Extract the (x, y) coordinate from the center of the cell holding the provided text.  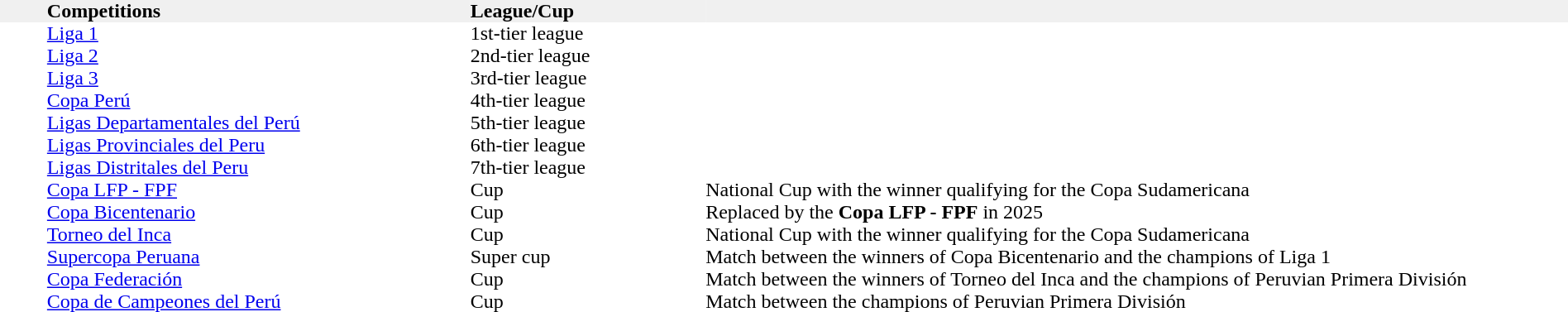
2nd-tier league (588, 56)
Competitions (259, 12)
Liga 3 (259, 78)
Torneo del Inca (259, 235)
Copa Perú (259, 101)
Copa Federación (259, 280)
4th-tier league (588, 101)
Copa LFP - FPF (259, 190)
6th-tier league (588, 146)
Supercopa Peruana (259, 257)
3rd-tier league (588, 78)
Ligas Distritales del Peru (259, 167)
Match between the winners of Copa Bicentenario and the champions of Liga 1 (1136, 257)
5th-tier league (588, 122)
Liga 2 (259, 56)
Liga 1 (259, 33)
Replaced by the Copa LFP - FPF in 2025 (1136, 212)
7th-tier league (588, 167)
Copa Bicentenario (259, 212)
Ligas Provinciales del Peru (259, 146)
Match between the winners of Torneo del Inca and the champions of Peruvian Primera División (1136, 280)
Super cup (588, 257)
League/Cup (588, 12)
Ligas Departamentales del Perú (259, 122)
1st-tier league (588, 33)
